Capture the cell that displays the provided text and extract its [X, Y] central coordinate. 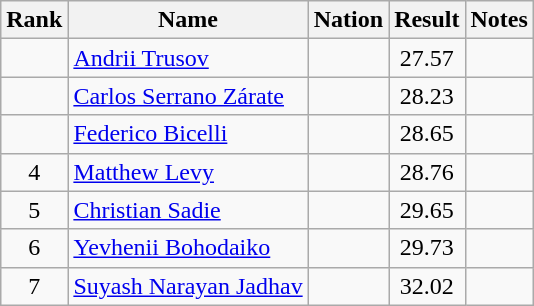
Name [188, 20]
Andrii Trusov [188, 58]
29.65 [427, 210]
Carlos Serrano Zárate [188, 96]
Nation [348, 20]
32.02 [427, 286]
Yevhenii Bohodaiko [188, 248]
4 [34, 172]
Suyash Narayan Jadhav [188, 286]
Matthew Levy [188, 172]
6 [34, 248]
7 [34, 286]
28.65 [427, 134]
5 [34, 210]
Notes [499, 20]
28.76 [427, 172]
27.57 [427, 58]
Federico Bicelli [188, 134]
Result [427, 20]
29.73 [427, 248]
Rank [34, 20]
Christian Sadie [188, 210]
28.23 [427, 96]
